From the cell containing the given text, extract its center point as [x, y] coordinate. 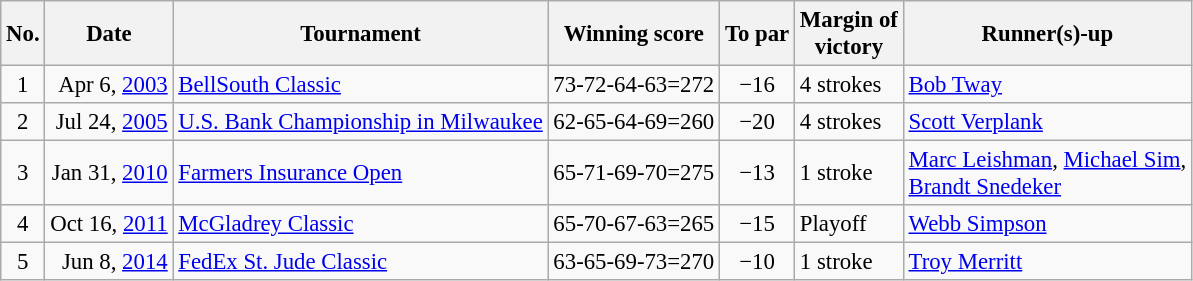
Apr 6, 2003 [109, 85]
3 [23, 174]
Jun 8, 2014 [109, 262]
Jul 24, 2005 [109, 122]
Oct 16, 2011 [109, 224]
−16 [758, 85]
U.S. Bank Championship in Milwaukee [360, 122]
Playoff [850, 224]
No. [23, 34]
Tournament [360, 34]
Date [109, 34]
−15 [758, 224]
62-65-64-69=260 [634, 122]
Bob Tway [1047, 85]
Winning score [634, 34]
5 [23, 262]
Margin ofvictory [850, 34]
Marc Leishman, Michael Sim, Brandt Snedeker [1047, 174]
4 [23, 224]
65-71-69-70=275 [634, 174]
63-65-69-73=270 [634, 262]
Scott Verplank [1047, 122]
Webb Simpson [1047, 224]
FedEx St. Jude Classic [360, 262]
−10 [758, 262]
1 [23, 85]
−20 [758, 122]
Jan 31, 2010 [109, 174]
To par [758, 34]
−13 [758, 174]
McGladrey Classic [360, 224]
73-72-64-63=272 [634, 85]
Troy Merritt [1047, 262]
Runner(s)-up [1047, 34]
65-70-67-63=265 [634, 224]
Farmers Insurance Open [360, 174]
BellSouth Classic [360, 85]
2 [23, 122]
